Identify which cell holds the provided text, then report its [X, Y] central coordinate. 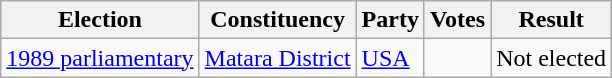
Not elected [552, 58]
Result [552, 20]
Votes [457, 20]
Party [390, 20]
USA [390, 58]
Election [100, 20]
1989 parliamentary [100, 58]
Constituency [278, 20]
Matara District [278, 58]
